Extract the [X, Y] coordinate from the center of the cell holding the provided text.  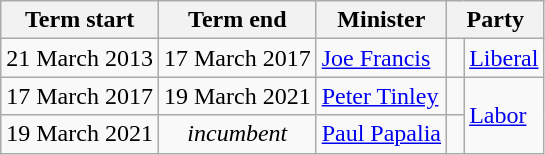
Labor [504, 115]
Joe Francis [381, 58]
Peter Tinley [381, 96]
Party [496, 20]
Term start [80, 20]
21 March 2013 [80, 58]
Term end [237, 20]
incumbent [237, 134]
Paul Papalia [381, 134]
Minister [381, 20]
Liberal [504, 58]
